Find where the given text appears and provide that cell's center as (x, y) coordinate. 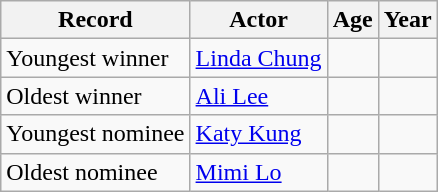
Record (96, 20)
Mimi Lo (258, 172)
Actor (258, 20)
Linda Chung (258, 58)
Youngest nominee (96, 134)
Katy Kung (258, 134)
Ali Lee (258, 96)
Oldest winner (96, 96)
Youngest winner (96, 58)
Age (352, 20)
Oldest nominee (96, 172)
Year (408, 20)
